Return the (x, y) coordinate for the center point of the cell that contains the specified text.  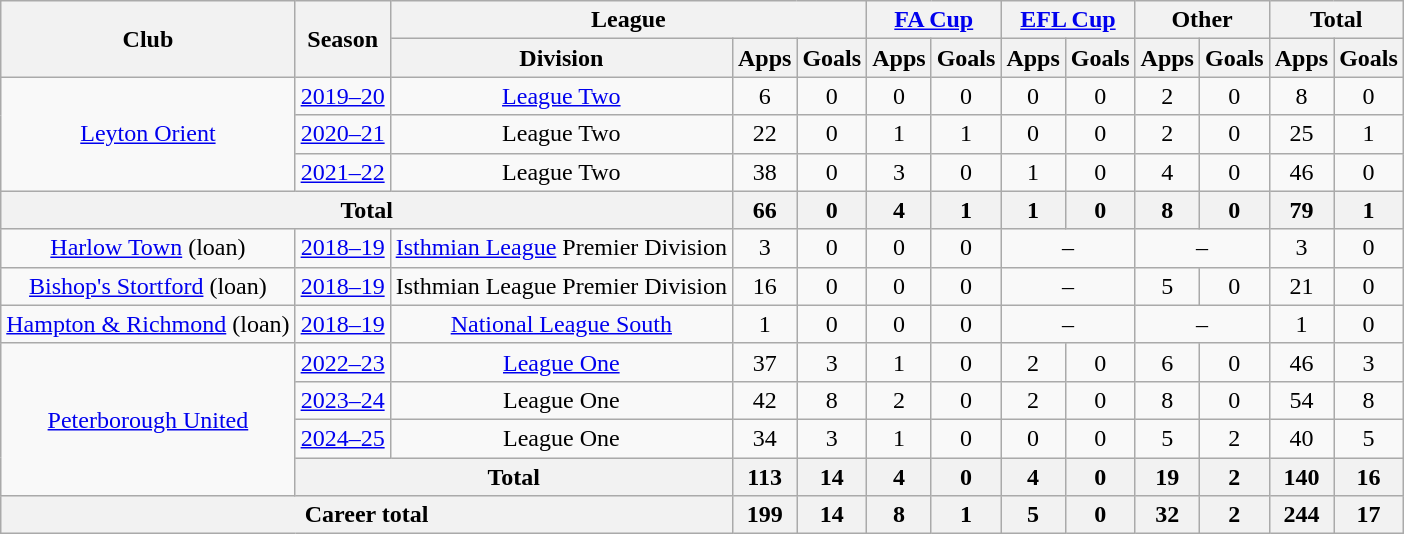
32 (1167, 515)
Division (561, 58)
Other (1202, 20)
Career total (367, 515)
Hampton & Richmond (loan) (148, 324)
Club (148, 39)
244 (1301, 515)
Bishop's Stortford (loan) (148, 286)
FA Cup (934, 20)
2024–25 (342, 438)
Leyton Orient (148, 134)
199 (764, 515)
79 (1301, 210)
Harlow Town (loan) (148, 248)
21 (1301, 286)
19 (1167, 477)
National League South (561, 324)
2019–20 (342, 96)
Peterborough United (148, 419)
22 (764, 134)
EFL Cup (1068, 20)
38 (764, 172)
2021–22 (342, 172)
66 (764, 210)
2020–21 (342, 134)
2022–23 (342, 362)
54 (1301, 400)
140 (1301, 477)
League (628, 20)
17 (1369, 515)
2023–24 (342, 400)
37 (764, 362)
40 (1301, 438)
34 (764, 438)
113 (764, 477)
Season (342, 39)
25 (1301, 134)
42 (764, 400)
